Return (x, y) of the center of cell containing provided text 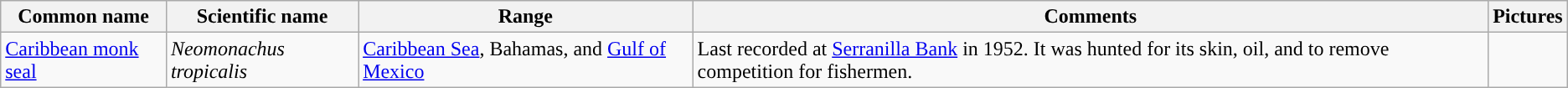
Neomonachus tropicalis (261, 60)
Caribbean monk seal (84, 60)
Common name (84, 17)
Scientific name (261, 17)
Last recorded at Serranilla Bank in 1952. It was hunted for its skin, oil, and to remove competition for fishermen. (1091, 60)
Comments (1091, 17)
Pictures (1528, 17)
Range (526, 17)
Caribbean Sea, Bahamas, and Gulf of Mexico (526, 60)
